Search for the cell housing the specified text and yield its (X, Y) center coordinate. 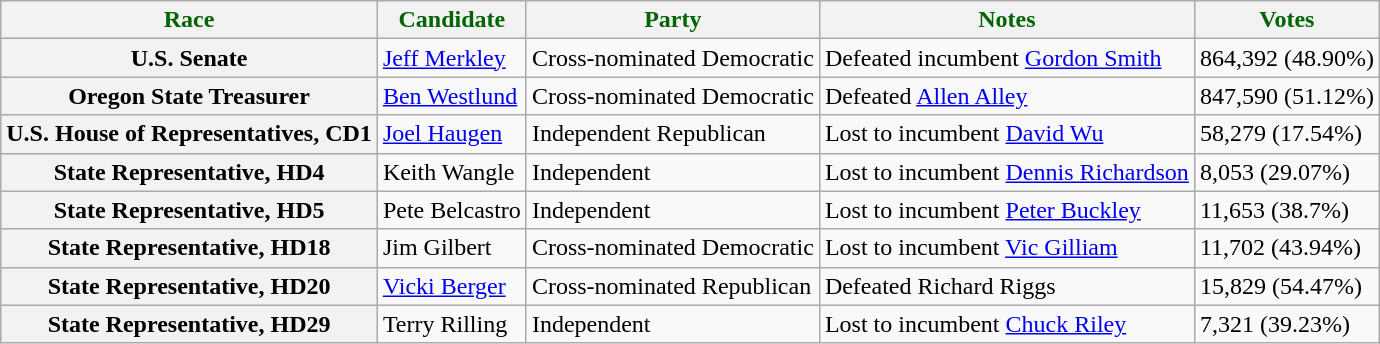
Jeff Merkley (452, 58)
11,702 (43.94%) (1286, 248)
Lost to incumbent Dennis Richardson (1006, 172)
Lost to incumbent David Wu (1006, 134)
Defeated Allen Alley (1006, 96)
U.S. House of Representatives, CD1 (190, 134)
Race (190, 20)
Cross-nominated Republican (672, 286)
Lost to incumbent Chuck Riley (1006, 324)
Jim Gilbert (452, 248)
Vicki Berger (452, 286)
State Representative, HD20 (190, 286)
Candidate (452, 20)
State Representative, HD18 (190, 248)
58,279 (17.54%) (1286, 134)
847,590 (51.12%) (1286, 96)
State Representative, HD4 (190, 172)
U.S. Senate (190, 58)
11,653 (38.7%) (1286, 210)
Defeated incumbent Gordon Smith (1006, 58)
Lost to incumbent Peter Buckley (1006, 210)
Defeated Richard Riggs (1006, 286)
Oregon State Treasurer (190, 96)
Joel Haugen (452, 134)
Notes (1006, 20)
864,392 (48.90%) (1286, 58)
7,321 (39.23%) (1286, 324)
State Representative, HD5 (190, 210)
Votes (1286, 20)
8,053 (29.07%) (1286, 172)
Party (672, 20)
Terry Rilling (452, 324)
Keith Wangle (452, 172)
Independent Republican (672, 134)
Lost to incumbent Vic Gilliam (1006, 248)
15,829 (54.47%) (1286, 286)
Ben Westlund (452, 96)
State Representative, HD29 (190, 324)
Pete Belcastro (452, 210)
